Scan for the cell matching the given text and deliver its (X, Y) coordinate at center. 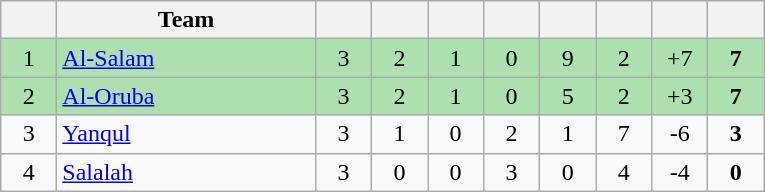
Team (186, 20)
+7 (680, 58)
-4 (680, 172)
Al-Oruba (186, 96)
Salalah (186, 172)
+3 (680, 96)
5 (568, 96)
9 (568, 58)
Yanqul (186, 134)
-6 (680, 134)
Al-Salam (186, 58)
